Identify which cell holds the provided text, then report its (X, Y) central coordinate. 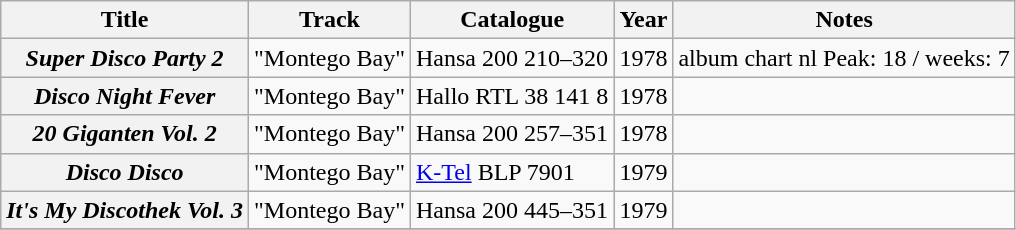
album chart nl Peak: 18 / weeks: 7 (844, 58)
Notes (844, 20)
Hansa 200 210–320 (512, 58)
Hansa 200 257–351 (512, 134)
Catalogue (512, 20)
K-Tel BLP 7901 (512, 172)
Year (644, 20)
It's My Discothek Vol. 3 (125, 210)
20 Giganten Vol. 2 (125, 134)
Track (330, 20)
Title (125, 20)
Disco Disco (125, 172)
Disco Night Fever (125, 96)
Hallo RTL 38 141 8 (512, 96)
Hansa 200 445–351 (512, 210)
Super Disco Party 2 (125, 58)
